For the text-containing cell, return its midpoint in [X, Y] coordinate format. 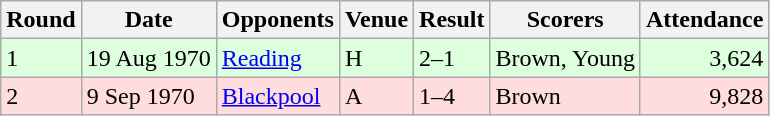
A [376, 96]
1 [41, 58]
9,828 [704, 96]
2–1 [452, 58]
19 Aug 1970 [148, 58]
Brown, Young [565, 58]
Brown [565, 96]
9 Sep 1970 [148, 96]
Date [148, 20]
H [376, 58]
Blackpool [278, 96]
Result [452, 20]
Attendance [704, 20]
Round [41, 20]
Scorers [565, 20]
1–4 [452, 96]
Venue [376, 20]
2 [41, 96]
3,624 [704, 58]
Opponents [278, 20]
Reading [278, 58]
